Provide the [X, Y] coordinate of the cell's center where the given text is located.  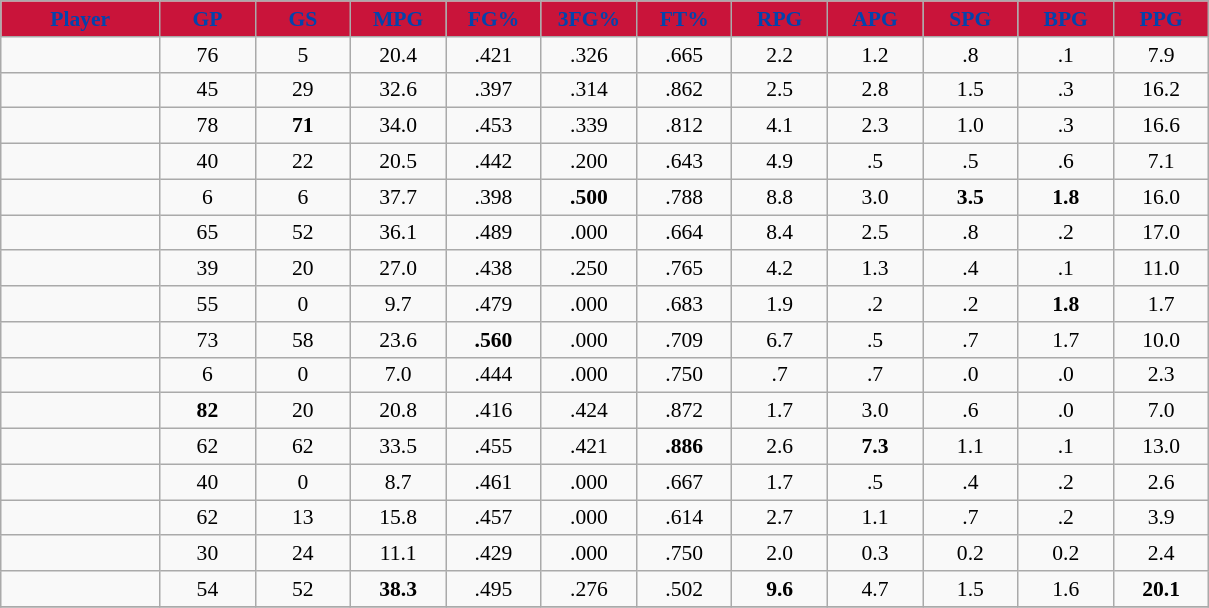
.429 [494, 554]
39 [208, 269]
37.7 [398, 197]
.495 [494, 589]
32.6 [398, 90]
Player [80, 19]
.200 [588, 162]
.614 [684, 518]
20.4 [398, 55]
2.2 [780, 55]
16.2 [1161, 90]
23.6 [398, 340]
4.7 [874, 589]
9.7 [398, 304]
15.8 [398, 518]
GS [302, 19]
34.0 [398, 126]
10.0 [1161, 340]
1.2 [874, 55]
7.1 [1161, 162]
PPG [1161, 19]
2.4 [1161, 554]
11.0 [1161, 269]
3.5 [970, 197]
.326 [588, 55]
8.7 [398, 482]
65 [208, 233]
.250 [588, 269]
.479 [494, 304]
.502 [684, 589]
.665 [684, 55]
16.0 [1161, 197]
.314 [588, 90]
.812 [684, 126]
78 [208, 126]
3FG% [588, 19]
82 [208, 411]
.442 [494, 162]
4.1 [780, 126]
.416 [494, 411]
.424 [588, 411]
GP [208, 19]
17.0 [1161, 233]
.453 [494, 126]
29 [302, 90]
BPG [1066, 19]
.461 [494, 482]
.886 [684, 447]
7.9 [1161, 55]
36.1 [398, 233]
55 [208, 304]
.643 [684, 162]
.667 [684, 482]
6.7 [780, 340]
22 [302, 162]
33.5 [398, 447]
24 [302, 554]
.765 [684, 269]
8.4 [780, 233]
.457 [494, 518]
2.7 [780, 518]
3.9 [1161, 518]
71 [302, 126]
.560 [494, 340]
.444 [494, 375]
20.1 [1161, 589]
54 [208, 589]
.500 [588, 197]
.862 [684, 90]
30 [208, 554]
38.3 [398, 589]
.709 [684, 340]
FG% [494, 19]
4.2 [780, 269]
11.1 [398, 554]
APG [874, 19]
4.9 [780, 162]
2.8 [874, 90]
.397 [494, 90]
0.3 [874, 554]
1.6 [1066, 589]
27.0 [398, 269]
1.3 [874, 269]
20.8 [398, 411]
45 [208, 90]
.664 [684, 233]
.872 [684, 411]
.489 [494, 233]
76 [208, 55]
1.9 [780, 304]
58 [302, 340]
8.8 [780, 197]
73 [208, 340]
2.0 [780, 554]
16.6 [1161, 126]
5 [302, 55]
MPG [398, 19]
.398 [494, 197]
13 [302, 518]
1.0 [970, 126]
SPG [970, 19]
RPG [780, 19]
.438 [494, 269]
.683 [684, 304]
20.5 [398, 162]
7.3 [874, 447]
.276 [588, 589]
.339 [588, 126]
9.6 [780, 589]
13.0 [1161, 447]
.788 [684, 197]
.455 [494, 447]
FT% [684, 19]
